For the text-containing cell, return its midpoint in (X, Y) coordinate format. 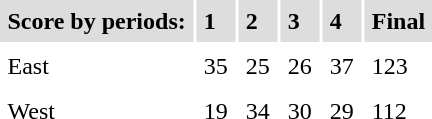
2 (258, 21)
4 (342, 21)
26 (300, 66)
1 (216, 21)
3 (300, 21)
25 (258, 66)
Final (398, 21)
35 (216, 66)
East (96, 66)
123 (398, 66)
37 (342, 66)
Score by periods: (96, 21)
